Return the (x, y) coordinate for the center point of the cell that contains the specified text.  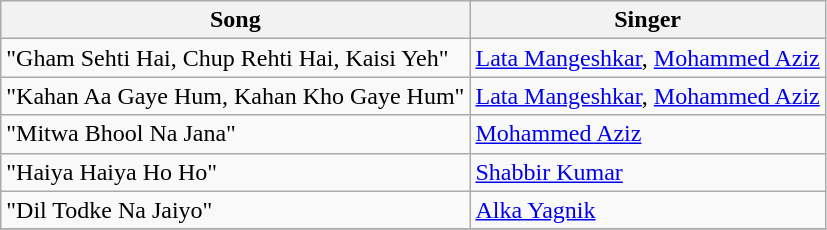
"Haiya Haiya Ho Ho" (236, 172)
Song (236, 20)
Alka Yagnik (648, 210)
"Mitwa Bhool Na Jana" (236, 134)
Shabbir Kumar (648, 172)
"Dil Todke Na Jaiyo" (236, 210)
Singer (648, 20)
"Gham Sehti Hai, Chup Rehti Hai, Kaisi Yeh" (236, 58)
"Kahan Aa Gaye Hum, Kahan Kho Gaye Hum" (236, 96)
Mohammed Aziz (648, 134)
